Search for the cell housing the specified text and yield its (X, Y) center coordinate. 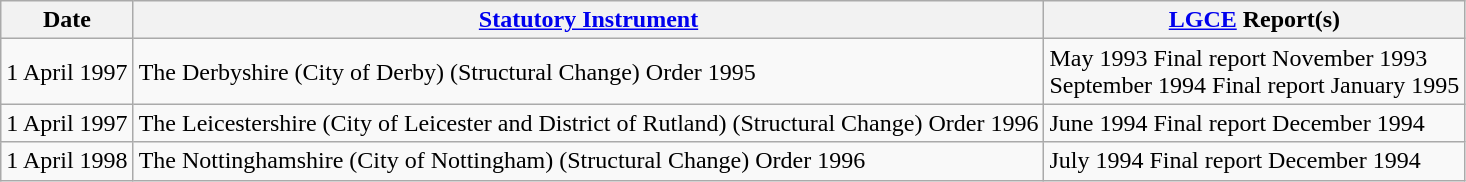
June 1994 Final report December 1994 (1254, 123)
Statutory Instrument (588, 20)
July 1994 Final report December 1994 (1254, 161)
The Nottinghamshire (City of Nottingham) (Structural Change) Order 1996 (588, 161)
The Leicestershire (City of Leicester and District of Rutland) (Structural Change) Order 1996 (588, 123)
May 1993 Final report November 1993 September 1994 Final report January 1995 (1254, 72)
LGCE Report(s) (1254, 20)
1 April 1998 (67, 161)
Date (67, 20)
The Derbyshire (City of Derby) (Structural Change) Order 1995 (588, 72)
